Find where the given text appears and provide that cell's center as (X, Y) coordinate. 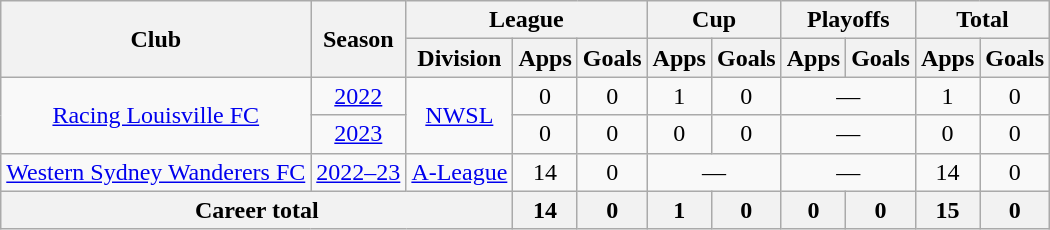
Season (358, 39)
NWSL (460, 115)
2023 (358, 134)
Club (156, 39)
Division (460, 58)
League (526, 20)
A-League (460, 172)
Western Sydney Wanderers FC (156, 172)
Total (982, 20)
Racing Louisville FC (156, 115)
2022 (358, 96)
15 (947, 210)
Cup (714, 20)
Career total (257, 210)
Playoffs (848, 20)
2022–23 (358, 172)
